Find where the given text appears and provide that cell's center as (x, y) coordinate. 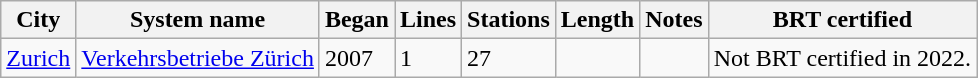
Notes (674, 20)
2007 (356, 58)
Not BRT certified in 2022. (842, 58)
System name (198, 20)
Verkehrsbetriebe Zürich (198, 58)
Zurich (38, 58)
City (38, 20)
Lines (428, 20)
1 (428, 58)
Stations (509, 20)
27 (509, 58)
Began (356, 20)
Length (597, 20)
BRT certified (842, 20)
